Identify which cell holds the provided text, then report its [X, Y] central coordinate. 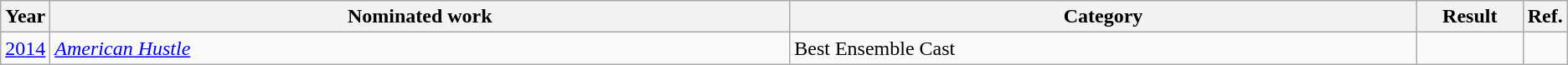
Year [25, 17]
2014 [25, 48]
Result [1469, 17]
Category [1104, 17]
American Hustle [420, 48]
Best Ensemble Cast [1104, 48]
Ref. [1545, 17]
Nominated work [420, 17]
